Find where the given text appears and provide that cell's center as (x, y) coordinate. 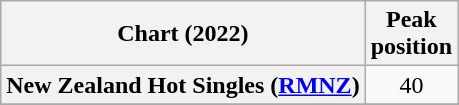
New Zealand Hot Singles (RMNZ) (183, 85)
Peakposition (411, 34)
Chart (2022) (183, 34)
40 (411, 85)
